Extract the (x, y) coordinate from the center of the cell holding the provided text.  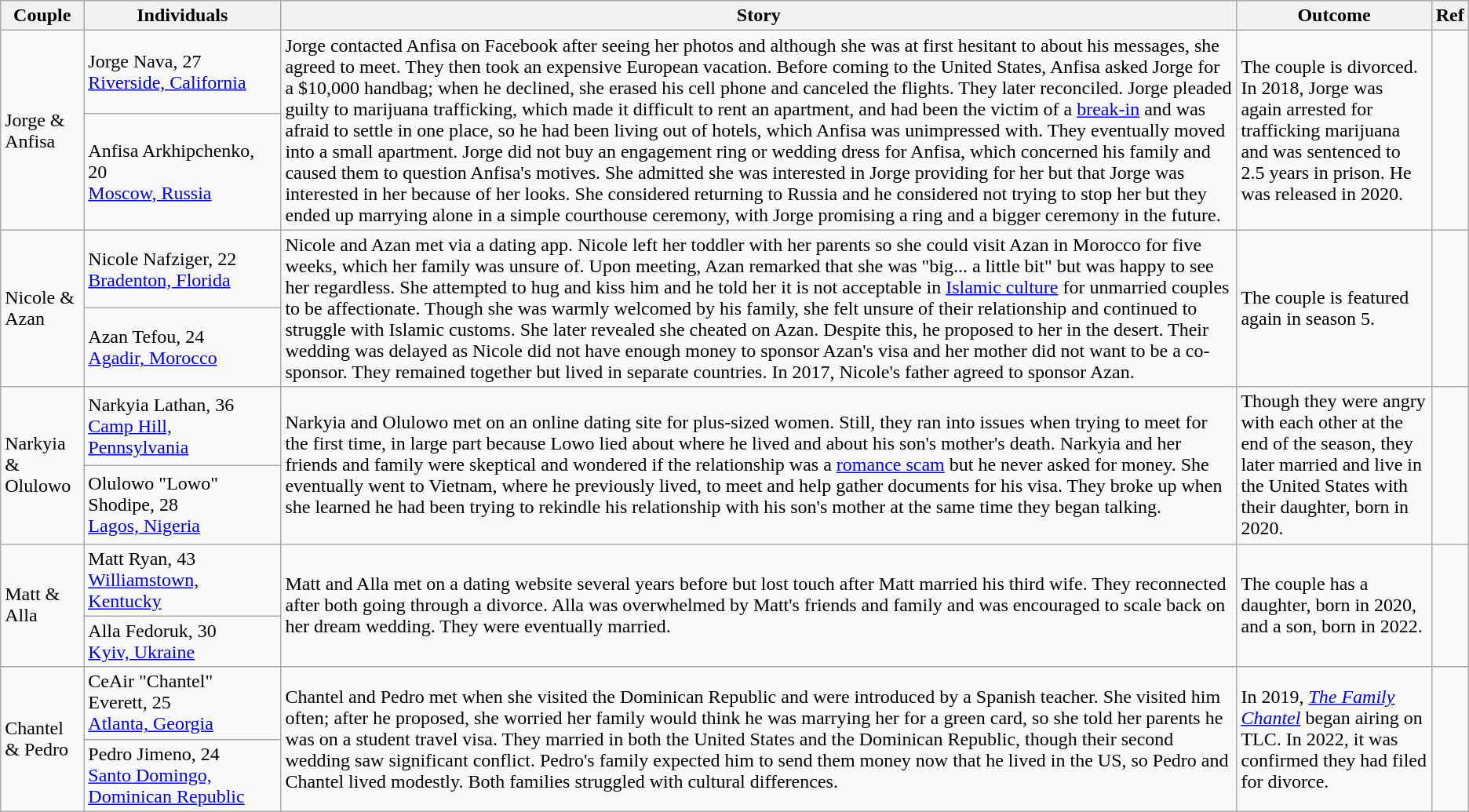
Narkyia Lathan, 36Camp Hill, Pennsylvania (182, 426)
CeAir "Chantel" Everett, 25Atlanta, Georgia (182, 703)
Nicole Nafziger, 22Bradenton, Florida (182, 269)
Nicole & Azan (42, 308)
Ref (1450, 16)
Though they were angry with each other at the end of the season, they later married and live in the United States with their daughter, born in 2020. (1334, 465)
The couple is featured again in season 5. (1334, 308)
Azan Tefou, 24Agadir, Morocco (182, 348)
Pedro Jimeno, 24Santo Domingo, Dominican Republic (182, 775)
Anfisa Arkhipchenko, 20Moscow, Russia (182, 171)
Story (759, 16)
In 2019, The Family Chantel began airing on TLC. In 2022, it was confirmed they had filed for divorce. (1334, 739)
Jorge Nava, 27Riverside, California (182, 72)
Jorge & Anfisa (42, 130)
Individuals (182, 16)
Outcome (1334, 16)
Matt & Alla (42, 606)
The couple has a daughter, born in 2020, and a son, born in 2022. (1334, 606)
Chantel & Pedro (42, 739)
Olulowo "Lowo" Shodipe, 28Lagos, Nigeria (182, 504)
Couple (42, 16)
Alla Fedoruk, 30Kyiv, Ukraine (182, 642)
Narkyia & Olulowo (42, 465)
Matt Ryan, 43Williamstown, Kentucky (182, 580)
